From the cell containing the given text, extract its center point as [x, y] coordinate. 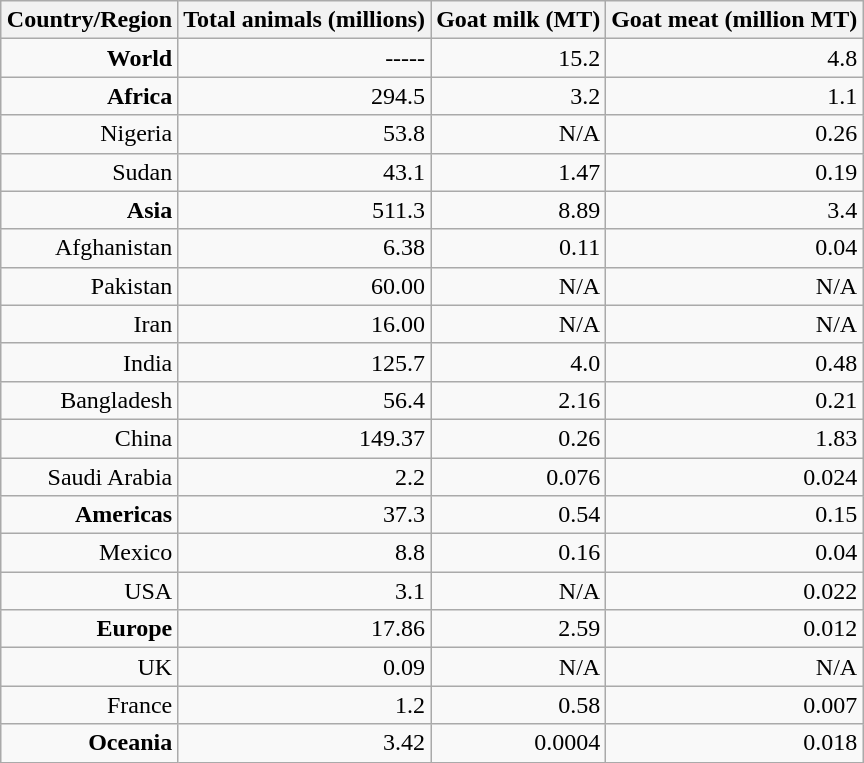
Oceania [89, 743]
0.54 [518, 515]
Goat meat (million MT) [734, 20]
15.2 [518, 58]
Sudan [89, 172]
1.83 [734, 438]
Asia [89, 210]
India [89, 362]
0.11 [518, 248]
0.19 [734, 172]
125.7 [304, 362]
149.37 [304, 438]
Iran [89, 324]
0.58 [518, 705]
China [89, 438]
Goat milk (MT) [518, 20]
3.2 [518, 96]
1.2 [304, 705]
Europe [89, 629]
3.4 [734, 210]
UK [89, 667]
2.59 [518, 629]
294.5 [304, 96]
Americas [89, 515]
6.38 [304, 248]
Country/Region [89, 20]
Saudi Arabia [89, 477]
3.1 [304, 591]
0.0004 [518, 743]
0.076 [518, 477]
0.09 [304, 667]
Pakistan [89, 286]
1.1 [734, 96]
0.15 [734, 515]
0.018 [734, 743]
Mexico [89, 553]
17.86 [304, 629]
Nigeria [89, 134]
0.012 [734, 629]
511.3 [304, 210]
53.8 [304, 134]
4.0 [518, 362]
0.16 [518, 553]
0.21 [734, 400]
Afghanistan [89, 248]
16.00 [304, 324]
France [89, 705]
8.89 [518, 210]
56.4 [304, 400]
37.3 [304, 515]
0.024 [734, 477]
Bangladesh [89, 400]
USA [89, 591]
2.16 [518, 400]
0.022 [734, 591]
43.1 [304, 172]
0.48 [734, 362]
4.8 [734, 58]
3.42 [304, 743]
60.00 [304, 286]
2.2 [304, 477]
1.47 [518, 172]
World [89, 58]
0.007 [734, 705]
----- [304, 58]
Africa [89, 96]
8.8 [304, 553]
Total animals (millions) [304, 20]
